Return (x, y) of the center of cell containing provided text 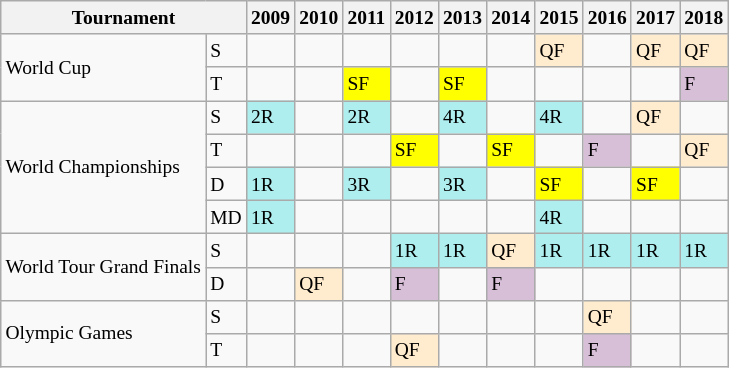
World Championships (104, 168)
2011 (366, 18)
2012 (414, 18)
World Tour Grand Finals (104, 268)
World Cup (104, 68)
MD (226, 216)
2013 (462, 18)
2015 (559, 18)
2014 (511, 18)
2018 (704, 18)
Olympic Games (104, 334)
Tournament (124, 18)
2016 (607, 18)
2010 (319, 18)
2009 (270, 18)
2017 (655, 18)
